Identify which cell holds the provided text, then report its [X, Y] central coordinate. 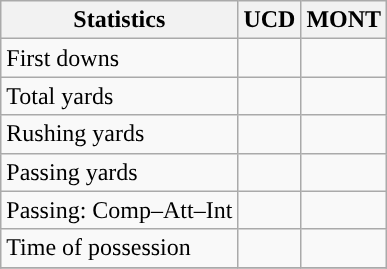
Passing: Comp–Att–Int [120, 210]
UCD [270, 20]
Rushing yards [120, 134]
Passing yards [120, 172]
First downs [120, 58]
Total yards [120, 96]
MONT [344, 20]
Time of possession [120, 248]
Statistics [120, 20]
